For the text-containing cell, return its midpoint in [x, y] coordinate format. 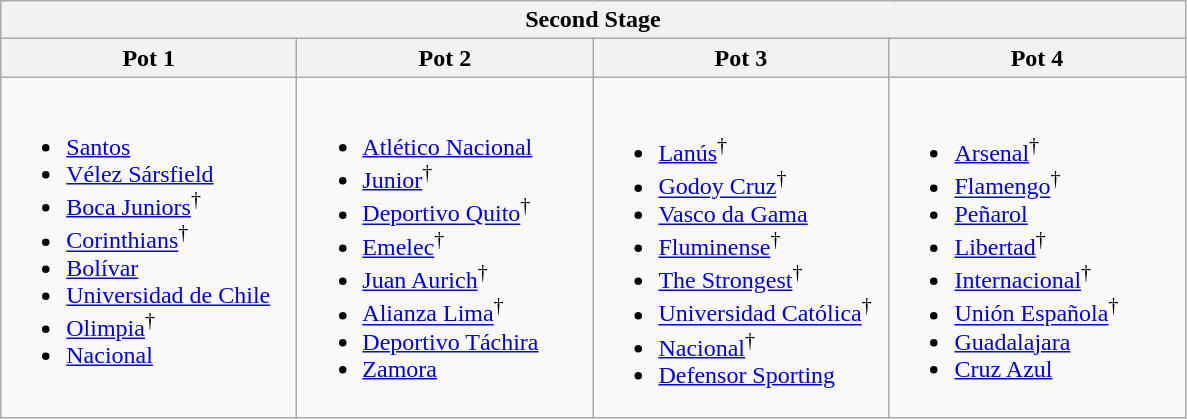
Atlético Nacional Junior† Deportivo Quito† Emelec† Juan Aurich† Alianza Lima† Deportivo Táchira Zamora [445, 248]
Arsenal† Flamengo† Peñarol Libertad† Internacional† Unión Española† Guadalajara Cruz Azul [1037, 248]
Second Stage [593, 20]
Pot 4 [1037, 58]
Pot 1 [149, 58]
Pot 2 [445, 58]
Santos Vélez Sársfield Boca Juniors† Corinthians† Bolívar Universidad de Chile Olimpia† Nacional [149, 248]
Lanús† Godoy Cruz† Vasco da Gama Fluminense† The Strongest† Universidad Católica† Nacional† Defensor Sporting [741, 248]
Pot 3 [741, 58]
